Identify which cell holds the provided text, then report its (X, Y) central coordinate. 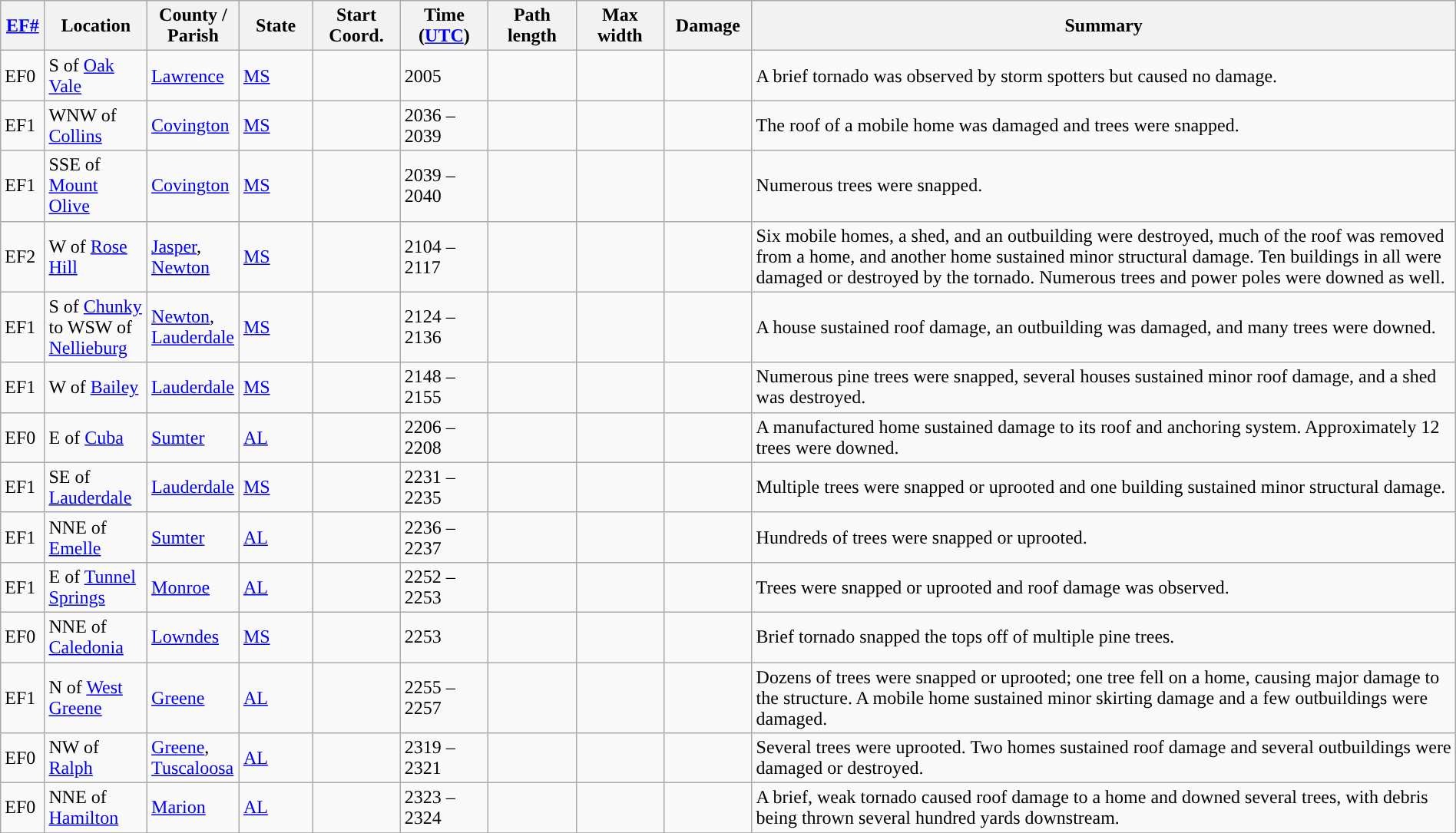
S of Chunky to WSW of Nellieburg (96, 327)
2323 – 2324 (444, 808)
2124 – 2136 (444, 327)
N of West Greene (96, 697)
Lowndes (194, 637)
2231 – 2235 (444, 487)
Marion (194, 808)
The roof of a mobile home was damaged and trees were snapped. (1104, 126)
Numerous trees were snapped. (1104, 186)
Trees were snapped or uprooted and roof damage was observed. (1104, 587)
EF# (23, 26)
2253 (444, 637)
2104 – 2117 (444, 256)
Hundreds of trees were snapped or uprooted. (1104, 537)
Several trees were uprooted. Two homes sustained roof damage and several outbuildings were damaged or destroyed. (1104, 759)
2255 – 2257 (444, 697)
Numerous pine trees were snapped, several houses sustained minor roof damage, and a shed was destroyed. (1104, 387)
SE of Lauderdale (96, 487)
W of Bailey (96, 387)
Lawrence (194, 75)
Brief tornado snapped the tops off of multiple pine trees. (1104, 637)
NNE of Caledonia (96, 637)
Path length (532, 26)
NNE of Hamilton (96, 808)
WNW of Collins (96, 126)
E of Cuba (96, 438)
Greene, Tuscaloosa (194, 759)
A brief tornado was observed by storm spotters but caused no damage. (1104, 75)
2005 (444, 75)
Start Coord. (356, 26)
S of Oak Vale (96, 75)
Jasper, Newton (194, 256)
Newton, Lauderdale (194, 327)
2036 – 2039 (444, 126)
W of Rose Hill (96, 256)
A brief, weak tornado caused roof damage to a home and downed several trees, with debris being thrown several hundred yards downstream. (1104, 808)
Time (UTC) (444, 26)
County / Parish (194, 26)
Multiple trees were snapped or uprooted and one building sustained minor structural damage. (1104, 487)
Monroe (194, 587)
2319 – 2321 (444, 759)
2252 – 2253 (444, 587)
State (275, 26)
A house sustained roof damage, an outbuilding was damaged, and many trees were downed. (1104, 327)
Greene (194, 697)
EF2 (23, 256)
Location (96, 26)
A manufactured home sustained damage to its roof and anchoring system. Approximately 12 trees were downed. (1104, 438)
Damage (708, 26)
E of Tunnel Springs (96, 587)
2148 – 2155 (444, 387)
2206 – 2208 (444, 438)
NW of Ralph (96, 759)
2039 – 2040 (444, 186)
NNE of Emelle (96, 537)
2236 – 2237 (444, 537)
Summary (1104, 26)
SSE of Mount Olive (96, 186)
Max width (620, 26)
